Capture the cell that displays the provided text and extract its [x, y] central coordinate. 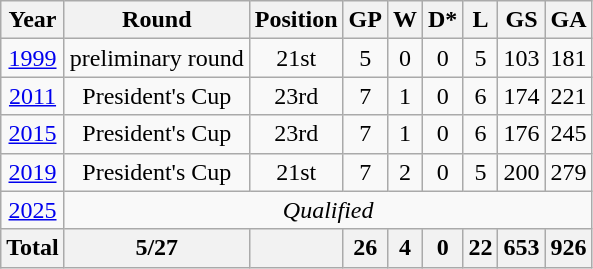
174 [522, 96]
1999 [33, 58]
176 [522, 134]
Position [296, 20]
D* [443, 20]
4 [404, 248]
200 [522, 172]
Qualified [328, 210]
926 [568, 248]
221 [568, 96]
245 [568, 134]
GA [568, 20]
2 [404, 172]
GS [522, 20]
2019 [33, 172]
26 [365, 248]
GP [365, 20]
22 [480, 248]
2025 [33, 210]
L [480, 20]
279 [568, 172]
W [404, 20]
2015 [33, 134]
2011 [33, 96]
Total [33, 248]
653 [522, 248]
preliminary round [156, 58]
103 [522, 58]
Round [156, 20]
181 [568, 58]
5/27 [156, 248]
Year [33, 20]
